Return [X, Y] of the center of cell containing provided text 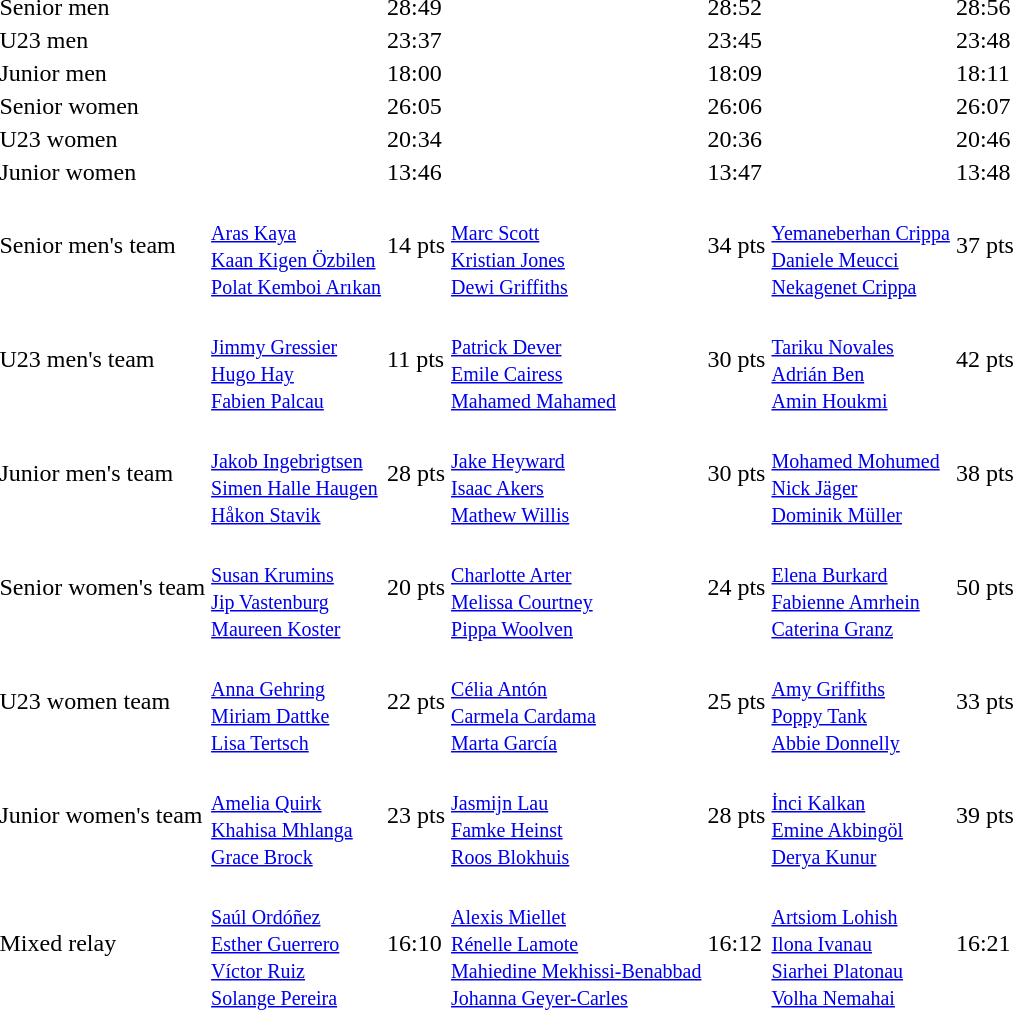
Célia AntónCarmela CardamaMarta García [576, 702]
23 pts [416, 816]
Aras KayaKaan Kigen ÖzbilenPolat Kemboi Arıkan [296, 246]
20:36 [736, 139]
İnci KalkanEmine AkbingölDerya Kunur [860, 816]
13:47 [736, 172]
Amy GriffithsPoppy TankAbbie Donnelly [860, 702]
23:45 [736, 40]
26:05 [416, 106]
24 pts [736, 588]
18:00 [416, 73]
Elena BurkardFabienne AmrheinCaterina Granz [860, 588]
Susan KruminsJip VastenburgMaureen Koster [296, 588]
26:06 [736, 106]
Mohamed MohumedNick JägerDominik Müller [860, 474]
Anna GehringMiriam DattkeLisa Tertsch [296, 702]
Tariku NovalesAdrián BenAmin Houkmi [860, 360]
34 pts [736, 246]
Charlotte ArterMelissa CourtneyPippa Woolven [576, 588]
Jake HeywardIsaac AkersMathew Willis [576, 474]
22 pts [416, 702]
13:46 [416, 172]
25 pts [736, 702]
18:09 [736, 73]
Patrick DeverEmile CairessMahamed Mahamed [576, 360]
Jimmy GressierHugo HayFabien Palcau [296, 360]
Marc ScottKristian JonesDewi Griffiths [576, 246]
23:37 [416, 40]
20:34 [416, 139]
11 pts [416, 360]
Jasmijn LauFamke HeinstRoos Blokhuis [576, 816]
Yemaneberhan CrippaDaniele MeucciNekagenet Crippa [860, 246]
Jakob IngebrigtsenSimen Halle HaugenHåkon Stavik [296, 474]
Amelia QuirkKhahisa MhlangaGrace Brock [296, 816]
20 pts [416, 588]
14 pts [416, 246]
